Scan for the cell matching the given text and deliver its (X, Y) coordinate at center. 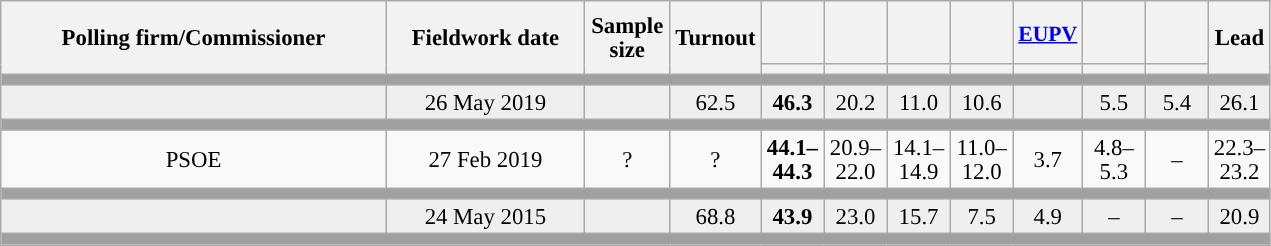
23.0 (856, 218)
20.9 (1239, 218)
Polling firm/Commissioner (194, 38)
Lead (1239, 38)
43.9 (792, 218)
20.2 (856, 102)
4.9 (1048, 218)
62.5 (716, 102)
46.3 (792, 102)
68.8 (716, 218)
Sample size (627, 38)
22.3–23.2 (1239, 160)
14.1–14.9 (918, 160)
11.0–12.0 (982, 160)
4.8–5.3 (1114, 160)
15.7 (918, 218)
20.9–22.0 (856, 160)
26.1 (1239, 102)
EUPV (1048, 32)
5.5 (1114, 102)
27 Feb 2019 (485, 160)
5.4 (1176, 102)
Fieldwork date (485, 38)
44.1–44.3 (792, 160)
10.6 (982, 102)
11.0 (918, 102)
Turnout (716, 38)
PSOE (194, 160)
26 May 2019 (485, 102)
3.7 (1048, 160)
24 May 2015 (485, 218)
7.5 (982, 218)
